Locate the cell with the specified text and output its (x, y) center coordinate. 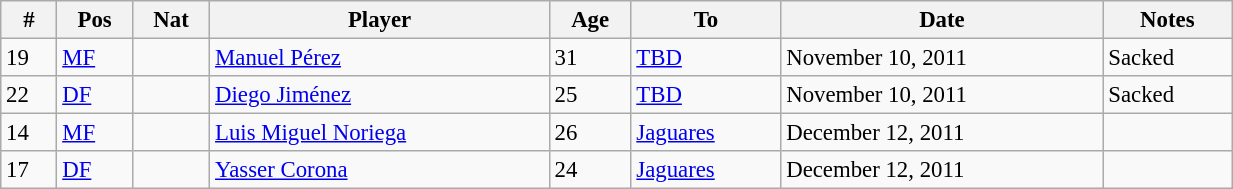
17 (29, 170)
22 (29, 95)
Diego Jiménez (380, 95)
# (29, 20)
31 (590, 58)
Yasser Corona (380, 170)
Notes (1168, 20)
19 (29, 58)
25 (590, 95)
Luis Miguel Noriega (380, 133)
Age (590, 20)
Manuel Pérez (380, 58)
26 (590, 133)
Pos (94, 20)
To (706, 20)
14 (29, 133)
Nat (170, 20)
24 (590, 170)
Date (942, 20)
Player (380, 20)
